Extract the [X, Y] coordinate from the center of the cell holding the provided text.  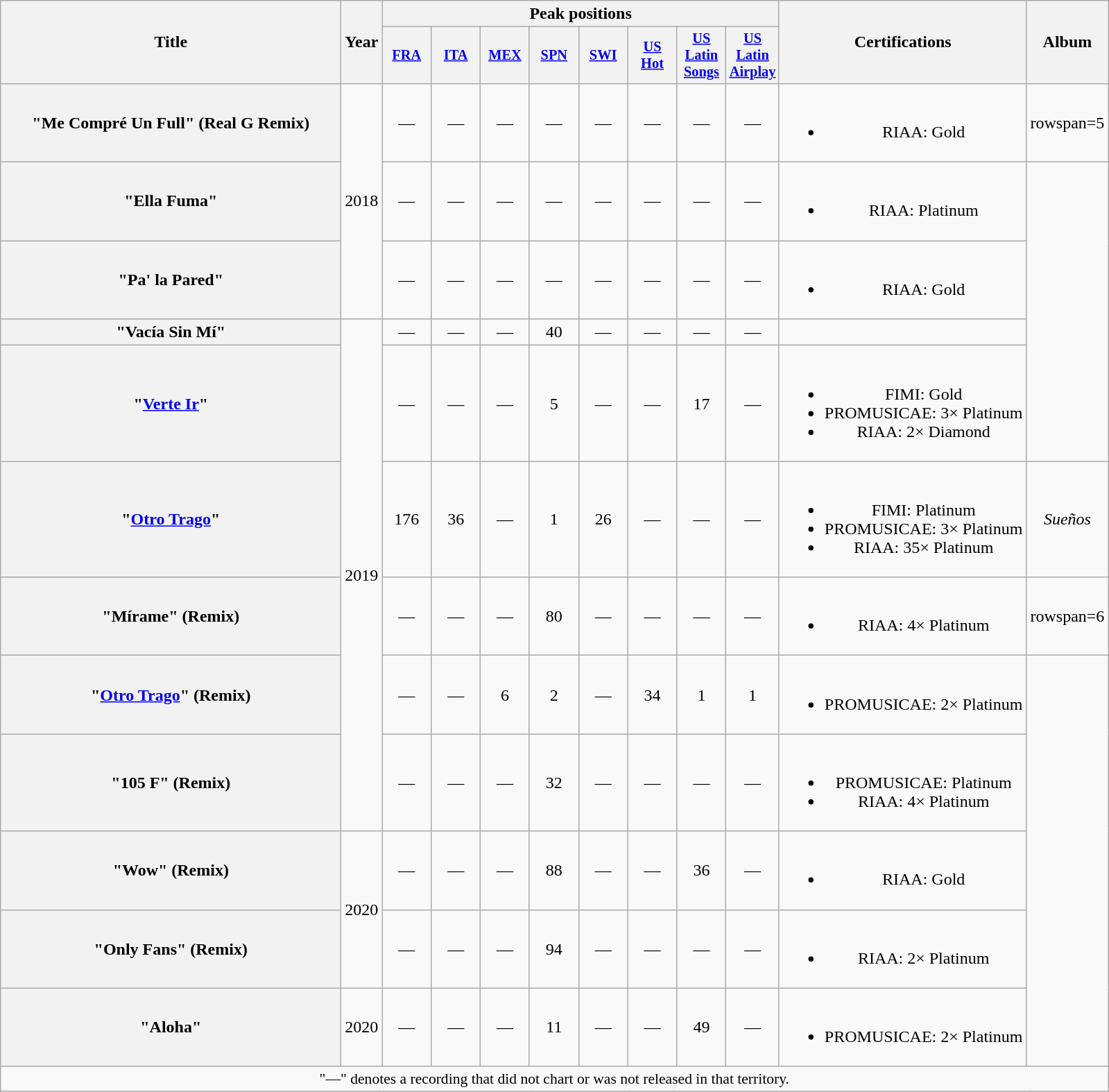
"Ella Fuma" [171, 201]
SPN [553, 56]
Certifications [903, 42]
ITA [456, 56]
34 [652, 695]
RIAA: 2× Platinum [903, 949]
"Me Compré Un Full" (Real G Remix) [171, 122]
"Vacía Sin Mí" [171, 332]
FIMI: GoldPROMUSICAE: 3× PlatinumRIAA: 2× Diamond [903, 404]
"—" denotes a recording that did not chart or was not released in that territory. [555, 1079]
11 [553, 1027]
FRA [406, 56]
rowspan=5 [1067, 122]
FIMI: PlatinumPROMUSICAE: 3× PlatinumRIAA: 35× Platinum [903, 519]
USHot [652, 56]
"105 F" (Remix) [171, 783]
Peak positions [581, 14]
SWI [603, 56]
RIAA: Platinum [903, 201]
49 [702, 1027]
"Wow" (Remix) [171, 870]
Sueños [1067, 519]
USLatinAirplay [753, 56]
MEX [505, 56]
5 [553, 404]
26 [603, 519]
Year [362, 42]
2018 [362, 201]
USLatinSongs [702, 56]
2 [553, 695]
176 [406, 519]
"Only Fans" (Remix) [171, 949]
40 [553, 332]
RIAA: 4× Platinum [903, 616]
32 [553, 783]
"Aloha" [171, 1027]
"Pa' la Pared" [171, 280]
"Otro Trago" [171, 519]
Title [171, 42]
94 [553, 949]
17 [702, 404]
rowspan=6 [1067, 616]
80 [553, 616]
"Otro Trago" (Remix) [171, 695]
2019 [362, 575]
Album [1067, 42]
"Verte Ir" [171, 404]
6 [505, 695]
PROMUSICAE: PlatinumRIAA: 4× Platinum [903, 783]
88 [553, 870]
"Mírame" (Remix) [171, 616]
